Return [x, y] of the center of cell containing provided text 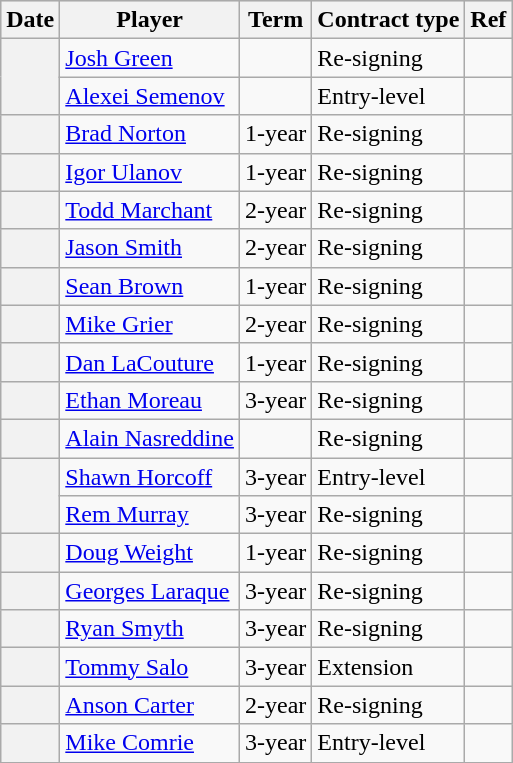
Shawn Horcoff [150, 477]
Brad Norton [150, 134]
Todd Marchant [150, 210]
Extension [388, 667]
Ethan Moreau [150, 400]
Anson Carter [150, 705]
Josh Green [150, 58]
Sean Brown [150, 286]
Dan LaCouture [150, 362]
Ref [488, 20]
Term [275, 20]
Alexei Semenov [150, 96]
Mike Comrie [150, 743]
Mike Grier [150, 324]
Rem Murray [150, 515]
Contract type [388, 20]
Date [30, 20]
Georges Laraque [150, 591]
Tommy Salo [150, 667]
Igor Ulanov [150, 172]
Doug Weight [150, 553]
Jason Smith [150, 248]
Ryan Smyth [150, 629]
Alain Nasreddine [150, 438]
Player [150, 20]
